Identify which cell holds the provided text, then report its [X, Y] central coordinate. 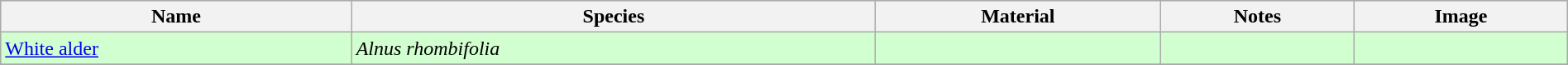
Notes [1257, 17]
White alder [176, 48]
Material [1018, 17]
Alnus rhombifolia [614, 48]
Name [176, 17]
Species [614, 17]
Image [1461, 17]
